Detect which cell encompasses the target text, then output its (X, Y) center coordinate. 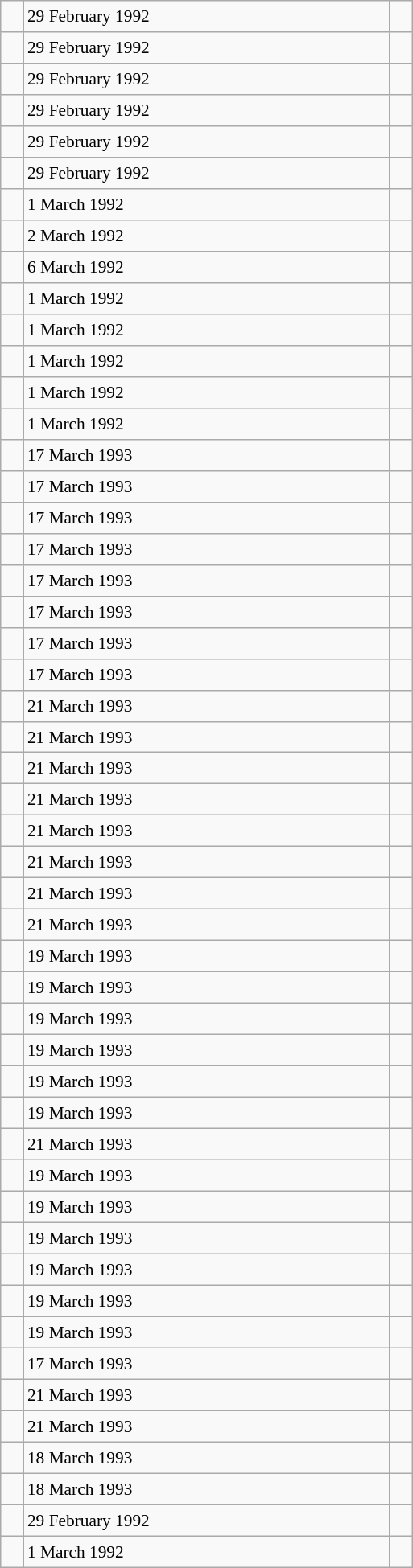
6 March 1992 (206, 267)
2 March 1992 (206, 236)
